From the cell containing the given text, extract its center point as (x, y) coordinate. 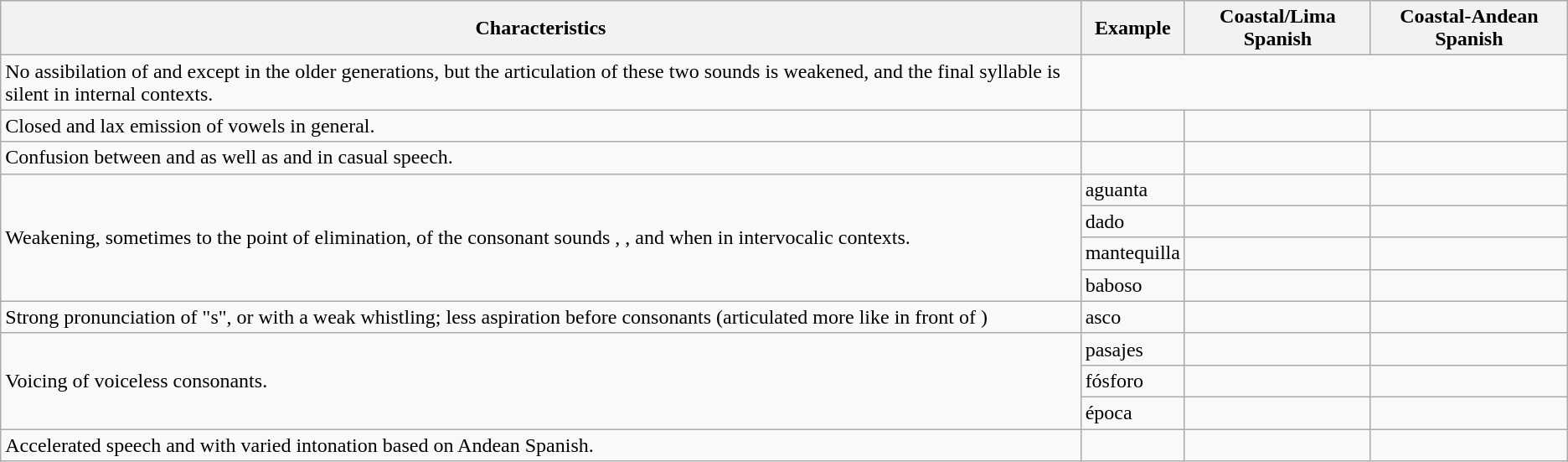
época (1132, 413)
Coastal/Lima Spanish (1277, 29)
Accelerated speech and with varied intonation based on Andean Spanish. (541, 445)
pasajes (1132, 349)
mantequilla (1132, 253)
Closed and lax emission of vowels in general. (541, 126)
Example (1132, 29)
asco (1132, 317)
aguanta (1132, 189)
fósforo (1132, 381)
Weakening, sometimes to the point of elimination, of the consonant sounds , , and when in intervocalic contexts. (541, 237)
Voicing of voiceless consonants. (541, 381)
dado (1132, 221)
Confusion between and as well as and in casual speech. (541, 158)
baboso (1132, 285)
Coastal-Andean Spanish (1469, 29)
Strong pronunciation of "s", or with a weak whistling; less aspiration before consonants (articulated more like in front of ) (541, 317)
Characteristics (541, 29)
